Identify which cell holds the provided text, then report its [X, Y] central coordinate. 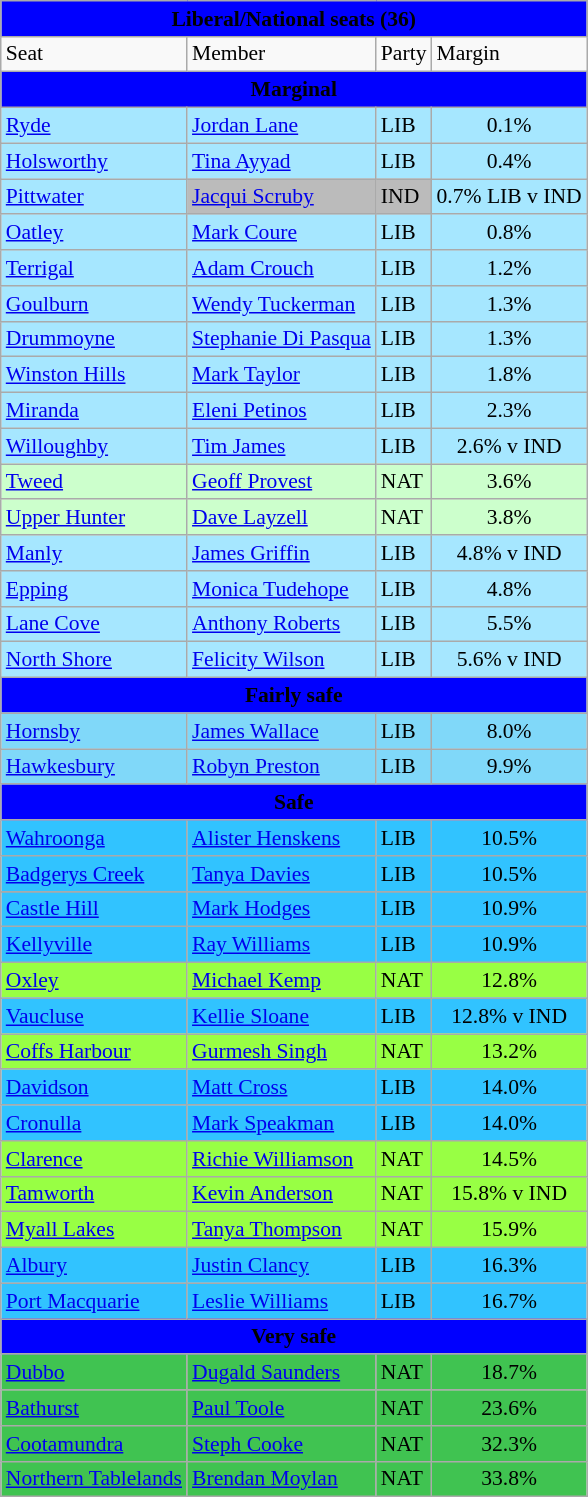
Tina Ayyad [282, 161]
4.8% v IND [510, 553]
2.3% [510, 410]
Ray Williams [282, 945]
0.8% [510, 232]
Ryde [94, 125]
Drummoyne [94, 339]
1.8% [510, 375]
Party [404, 54]
3.8% [510, 517]
4.8% [510, 588]
Upper Hunter [94, 517]
Jordan Lane [282, 125]
Mark Speakman [282, 1123]
Stephanie Di Pasqua [282, 339]
Gurmesh Singh [282, 1052]
Adam Crouch [282, 268]
Fairly safe [294, 695]
Seat [94, 54]
Willoughby [94, 446]
Felicity Wilson [282, 660]
IND [404, 196]
Pittwater [94, 196]
Bathurst [94, 1408]
Jacqui Scruby [282, 196]
Marginal [294, 90]
Epping [94, 588]
Very safe [294, 1336]
James Griffin [282, 553]
Oxley [94, 980]
0.1% [510, 125]
5.5% [510, 624]
Monica Tudehope [282, 588]
Badgerys Creek [94, 873]
0.4% [510, 161]
18.7% [510, 1372]
Michael Kemp [282, 980]
Terrigal [94, 268]
Safe [294, 802]
Tanya Davies [282, 873]
North Shore [94, 660]
Davidson [94, 1087]
0.7% LIB v IND [510, 196]
Brendan Moylan [282, 1479]
Manly [94, 553]
32.3% [510, 1443]
Northern Tablelands [94, 1479]
Mark Taylor [282, 375]
Tim James [282, 446]
12.8% v IND [510, 1016]
5.6% v IND [510, 660]
Castle Hill [94, 909]
16.7% [510, 1301]
Winston Hills [94, 375]
Cootamundra [94, 1443]
Tamworth [94, 1194]
Wendy Tuckerman [282, 303]
Paul Toole [282, 1408]
Hornsby [94, 731]
Cronulla [94, 1123]
Liberal/National seats (36) [294, 18]
Richie Williamson [282, 1158]
Kellie Sloane [282, 1016]
12.8% [510, 980]
Holsworthy [94, 161]
Dugald Saunders [282, 1372]
Kevin Anderson [282, 1194]
Steph Cooke [282, 1443]
Matt Cross [282, 1087]
Tweed [94, 482]
Vaucluse [94, 1016]
Geoff Provest [282, 482]
8.0% [510, 731]
Robyn Preston [282, 766]
Eleni Petinos [282, 410]
9.9% [510, 766]
Albury [94, 1265]
23.6% [510, 1408]
15.8% v IND [510, 1194]
Justin Clancy [282, 1265]
Kellyville [94, 945]
Mark Coure [282, 232]
Tanya Thompson [282, 1230]
Margin [510, 54]
Anthony Roberts [282, 624]
Lane Cove [94, 624]
James Wallace [282, 731]
Dave Layzell [282, 517]
Hawkesbury [94, 766]
15.9% [510, 1230]
Port Macquarie [94, 1301]
Mark Hodges [282, 909]
Goulburn [94, 303]
Leslie Williams [282, 1301]
16.3% [510, 1265]
Alister Henskens [282, 838]
Coffs Harbour [94, 1052]
Myall Lakes [94, 1230]
1.2% [510, 268]
2.6% v IND [510, 446]
13.2% [510, 1052]
Oatley [94, 232]
3.6% [510, 482]
Wahroonga [94, 838]
Miranda [94, 410]
Clarence [94, 1158]
Member [282, 54]
Dubbo [94, 1372]
14.5% [510, 1158]
33.8% [510, 1479]
